Return [X, Y] of the center of cell containing provided text 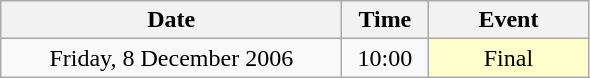
Final [508, 58]
10:00 [385, 58]
Event [508, 20]
Date [172, 20]
Friday, 8 December 2006 [172, 58]
Time [385, 20]
